Provide the (X, Y) coordinate of the cell's center where the given text is located.  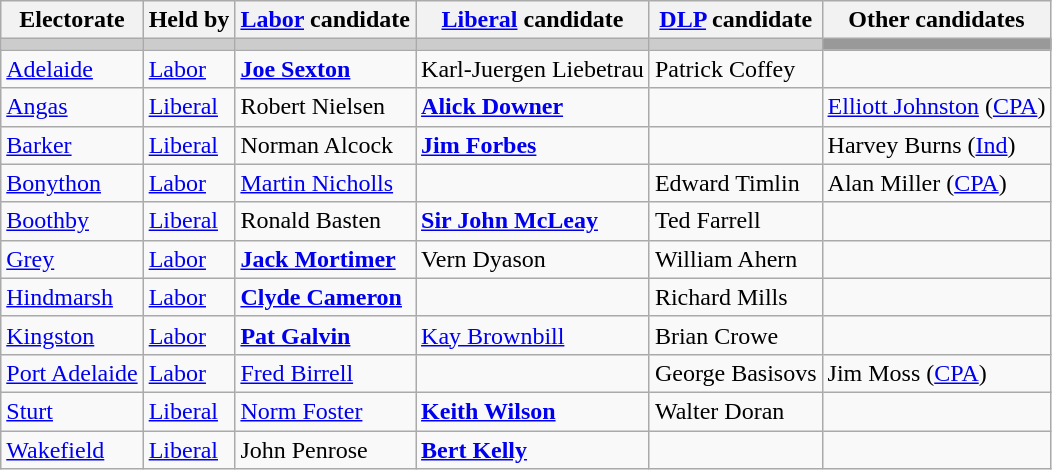
Electorate (72, 20)
Harvey Burns (Ind) (936, 145)
Held by (189, 20)
Brian Crowe (736, 335)
Walter Doran (736, 411)
Martin Nicholls (326, 183)
Elliott Johnston (CPA) (936, 107)
Boothby (72, 221)
Fred Birrell (326, 373)
Adelaide (72, 69)
Liberal candidate (533, 20)
George Basisovs (736, 373)
Jim Moss (CPA) (936, 373)
Jim Forbes (533, 145)
Hindmarsh (72, 297)
Richard Mills (736, 297)
Karl-Juergen Liebetrau (533, 69)
Alan Miller (CPA) (936, 183)
John Penrose (326, 449)
Wakefield (72, 449)
Pat Galvin (326, 335)
Ted Farrell (736, 221)
Ronald Basten (326, 221)
Clyde Cameron (326, 297)
Jack Mortimer (326, 259)
Joe Sexton (326, 69)
Edward Timlin (736, 183)
Labor candidate (326, 20)
Norman Alcock (326, 145)
DLP candidate (736, 20)
Kingston (72, 335)
Norm Foster (326, 411)
Alick Downer (533, 107)
Sir John McLeay (533, 221)
Keith Wilson (533, 411)
Other candidates (936, 20)
Sturt (72, 411)
Vern Dyason (533, 259)
Robert Nielsen (326, 107)
Bert Kelly (533, 449)
Kay Brownbill (533, 335)
William Ahern (736, 259)
Bonython (72, 183)
Angas (72, 107)
Grey (72, 259)
Patrick Coffey (736, 69)
Barker (72, 145)
Port Adelaide (72, 373)
